Determine the [X, Y] coordinate at the center of the cell enclosing the given text.  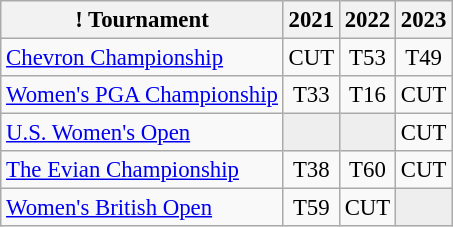
T59 [311, 208]
Chevron Championship [142, 58]
T38 [311, 170]
2022 [367, 20]
Women's British Open [142, 208]
The Evian Championship [142, 170]
T53 [367, 58]
T49 [424, 58]
T16 [367, 95]
U.S. Women's Open [142, 133]
! Tournament [142, 20]
2023 [424, 20]
2021 [311, 20]
Women's PGA Championship [142, 95]
T33 [311, 95]
T60 [367, 170]
